Pinpoint the cell where the given text exists, returning its [x, y] midpoint coordinate. 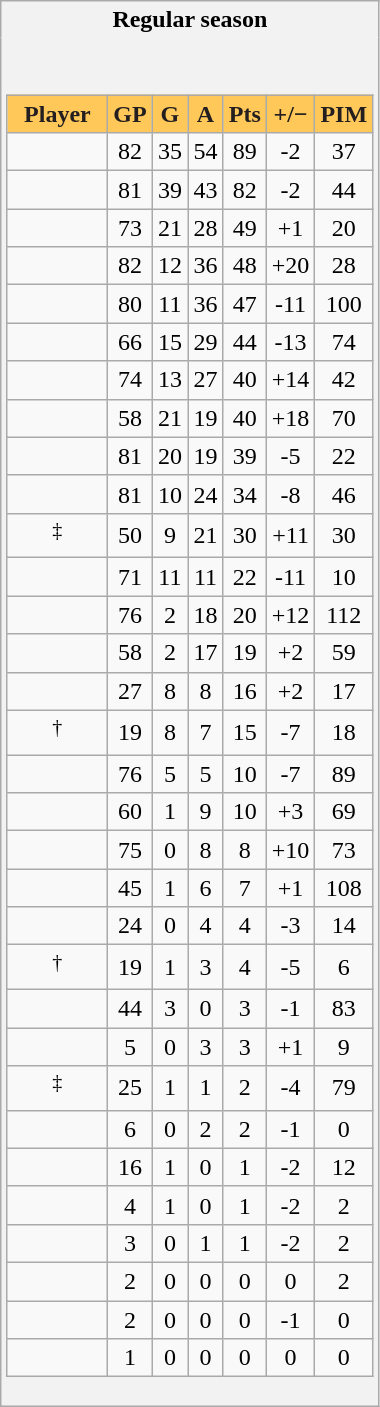
+11 [290, 536]
66 [130, 342]
+12 [290, 615]
14 [344, 926]
100 [344, 304]
+10 [290, 850]
60 [130, 812]
A [206, 114]
69 [344, 812]
25 [130, 1088]
34 [244, 494]
GP [130, 114]
PIM [344, 114]
79 [344, 1088]
43 [206, 190]
Regular season [190, 20]
83 [344, 1009]
+/− [290, 114]
45 [130, 888]
-3 [290, 926]
75 [130, 850]
-13 [290, 342]
70 [344, 418]
Pts [244, 114]
47 [244, 304]
80 [130, 304]
49 [244, 228]
35 [170, 152]
+3 [290, 812]
+20 [290, 266]
-8 [290, 494]
29 [206, 342]
37 [344, 152]
Player [58, 114]
54 [206, 152]
+14 [290, 380]
48 [244, 266]
59 [344, 653]
42 [344, 380]
71 [130, 577]
46 [344, 494]
112 [344, 615]
108 [344, 888]
-4 [290, 1088]
13 [170, 380]
+18 [290, 418]
50 [130, 536]
G [170, 114]
